Capture the cell that displays the provided text and extract its [x, y] central coordinate. 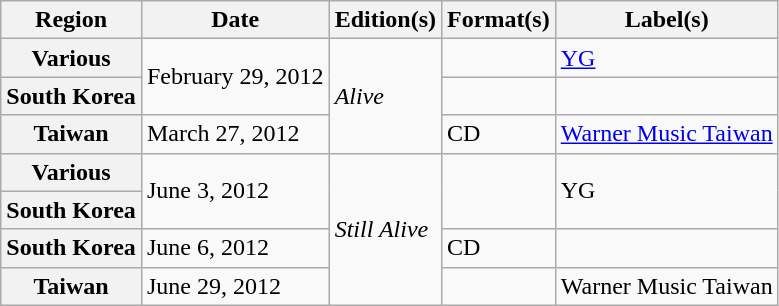
June 6, 2012 [235, 248]
Format(s) [499, 20]
Still Alive [385, 229]
June 3, 2012 [235, 191]
Alive [385, 96]
Date [235, 20]
Label(s) [666, 20]
March 27, 2012 [235, 134]
June 29, 2012 [235, 286]
Region [72, 20]
February 29, 2012 [235, 77]
Edition(s) [385, 20]
